Identify which cell holds the provided text, then report its [X, Y] central coordinate. 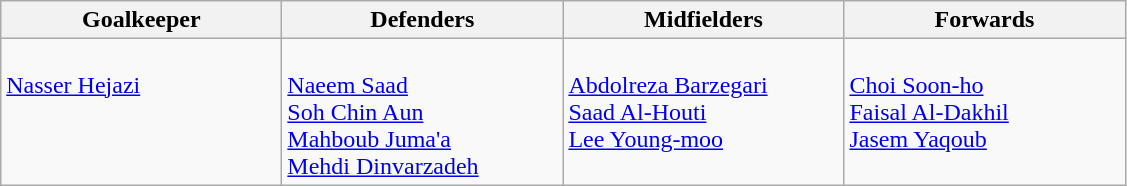
Abdolreza Barzegari Saad Al-Houti Lee Young-moo [704, 112]
Nasser Hejazi [142, 112]
Choi Soon-ho Faisal Al-Dakhil Jasem Yaqoub [984, 112]
Naeem Saad Soh Chin Aun Mahboub Juma'a Mehdi Dinvarzadeh [422, 112]
Defenders [422, 20]
Midfielders [704, 20]
Forwards [984, 20]
Goalkeeper [142, 20]
